Provide the [x, y] coordinate of the cell's center where the given text is located.  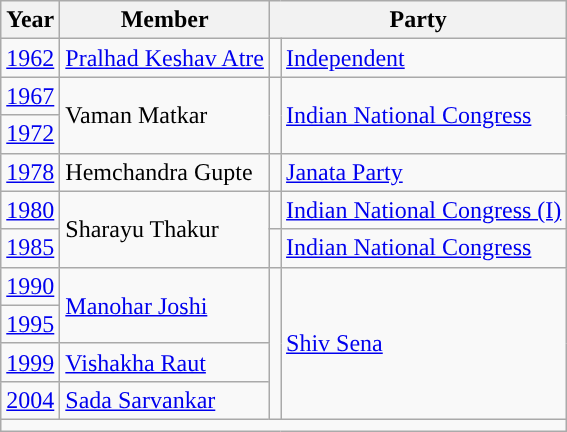
Party [418, 20]
2004 [30, 400]
1985 [30, 248]
Member [165, 20]
Pralhad Keshav Atre [165, 58]
Sada Sarvankar [165, 400]
Janata Party [424, 172]
1978 [30, 172]
1972 [30, 134]
1962 [30, 58]
Shiv Sena [424, 343]
1980 [30, 210]
1967 [30, 96]
Hemchandra Gupte [165, 172]
Manohar Joshi [165, 305]
Indian National Congress (I) [424, 210]
Vaman Matkar [165, 115]
1995 [30, 324]
Vishakha Raut [165, 362]
Independent [424, 58]
1990 [30, 286]
Year [30, 20]
Sharayu Thakur [165, 229]
1999 [30, 362]
